Identify which cell holds the provided text, then report its [x, y] central coordinate. 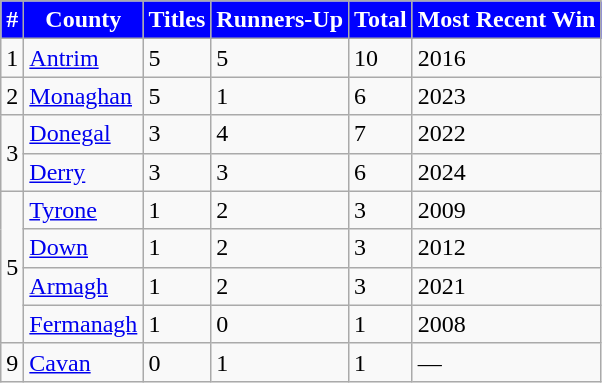
Cavan [84, 362]
4 [280, 134]
County [84, 20]
Down [84, 248]
2024 [506, 172]
Armagh [84, 286]
2023 [506, 96]
10 [381, 58]
2016 [506, 58]
Derry [84, 172]
2009 [506, 210]
Antrim [84, 58]
Runners-Up [280, 20]
— [506, 362]
2021 [506, 286]
Fermanagh [84, 324]
Total [381, 20]
9 [12, 362]
2012 [506, 248]
Donegal [84, 134]
# [12, 20]
2022 [506, 134]
Most Recent Win [506, 20]
Monaghan [84, 96]
Titles [177, 20]
Tyrone [84, 210]
7 [381, 134]
2008 [506, 324]
